Locate the cell with the specified text and output its [x, y] center coordinate. 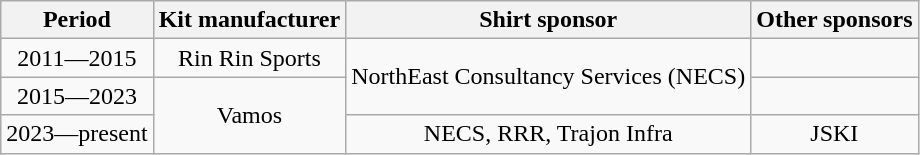
2023—present [77, 134]
Vamos [250, 115]
NorthEast Consultancy Services (NECS) [548, 77]
Other sponsors [834, 20]
Rin Rin Sports [250, 58]
Kit manufacturer [250, 20]
Shirt sponsor [548, 20]
2011—2015 [77, 58]
Period [77, 20]
2015—2023 [77, 96]
NECS, RRR, Trajon Infra [548, 134]
JSKI [834, 134]
